Find where the given text appears and provide that cell's center as (x, y) coordinate. 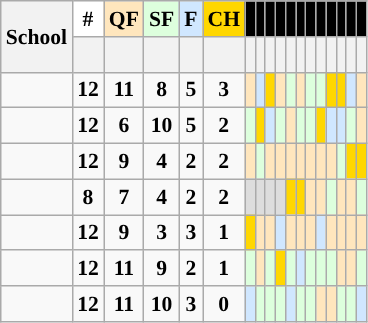
QF (124, 19)
CH (224, 19)
# (88, 19)
0 (224, 304)
7 (124, 197)
F (190, 19)
6 (124, 126)
SF (162, 19)
School (36, 36)
